Search for the cell housing the specified text and yield its (x, y) center coordinate. 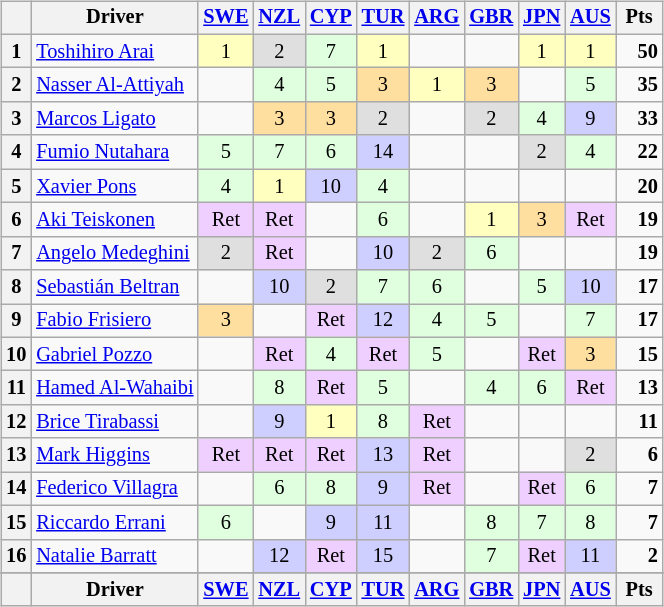
Fabio Frisiero (114, 321)
22 (640, 152)
33 (640, 119)
Federico Villagra (114, 489)
Brice Tirabassi (114, 422)
Natalie Barratt (114, 556)
Hamed Al-Wahaibi (114, 388)
Xavier Pons (114, 186)
Nasser Al-Attiyah (114, 85)
Angelo Medeghini (114, 253)
Mark Higgins (114, 455)
Riccardo Errani (114, 522)
Marcos Ligato (114, 119)
Gabriel Pozzo (114, 354)
20 (640, 186)
Fumio Nutahara (114, 152)
50 (640, 51)
Sebastián Beltran (114, 287)
35 (640, 85)
Aki Teiskonen (114, 220)
16 (16, 556)
Toshihiro Arai (114, 51)
